Return (X, Y) of the center of cell containing provided text 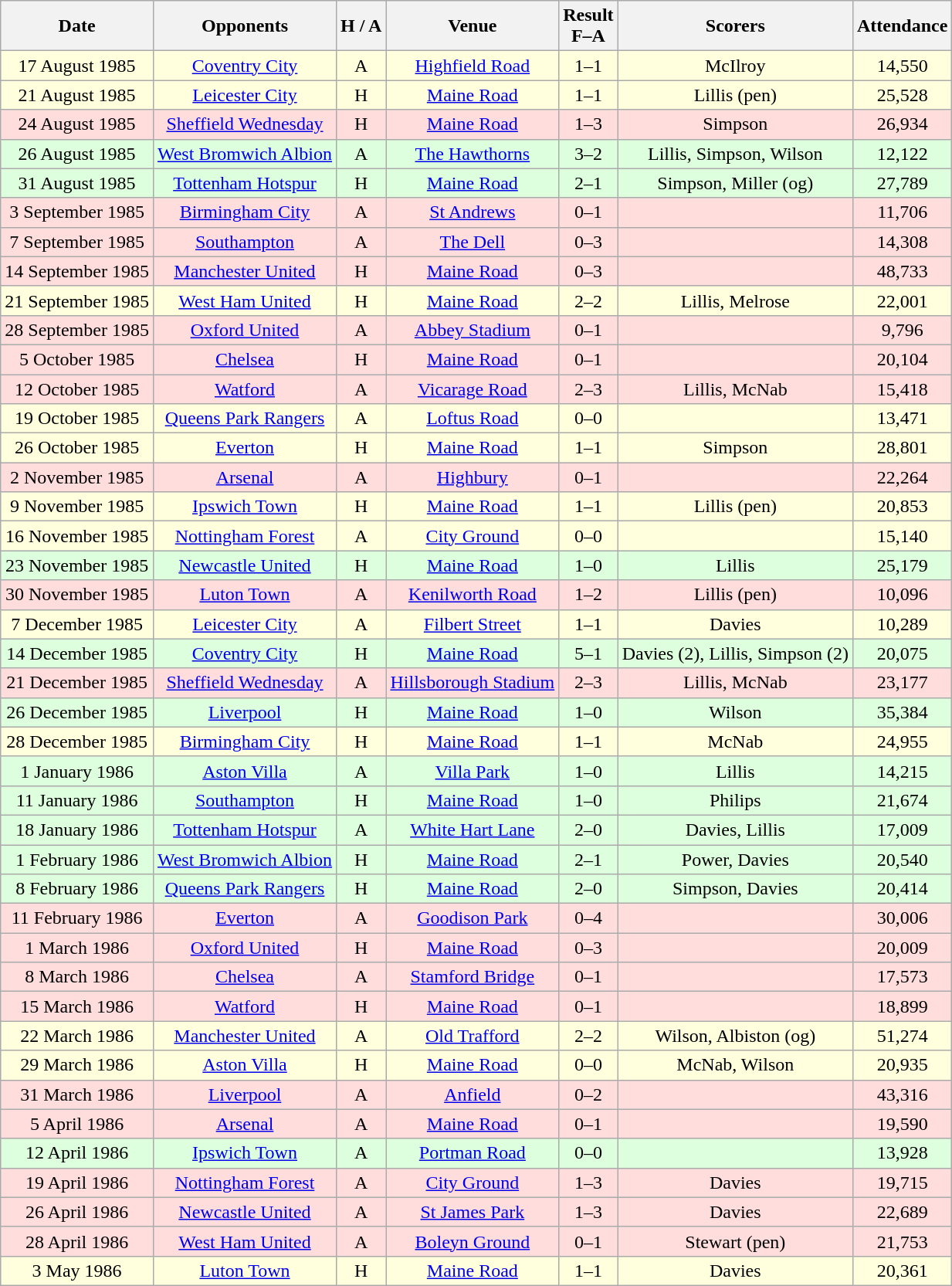
12 October 1985 (77, 389)
27,789 (902, 183)
5–1 (588, 653)
1 January 1986 (77, 771)
18,899 (902, 1006)
Filbert Street (473, 624)
0–4 (588, 918)
Highbury (473, 477)
Boleyn Ground (473, 1241)
20,540 (902, 860)
Loftus Road (473, 419)
20,414 (902, 889)
Goodison Park (473, 918)
12 April 1986 (77, 1153)
14,308 (902, 242)
28 April 1986 (77, 1241)
8 March 1986 (77, 977)
19,590 (902, 1124)
17 August 1985 (77, 66)
Stewart (pen) (735, 1241)
48,733 (902, 271)
Highfield Road (473, 66)
St James Park (473, 1212)
14 September 1985 (77, 271)
13,471 (902, 419)
Power, Davies (735, 860)
30 November 1985 (77, 595)
15,140 (902, 536)
31 March 1986 (77, 1094)
5 April 1986 (77, 1124)
Simpson, Davies (735, 889)
28 December 1985 (77, 741)
23,177 (902, 683)
19 October 1985 (77, 419)
22,264 (902, 477)
The Dell (473, 242)
Philips (735, 800)
9 November 1985 (77, 507)
Abbey Stadium (473, 330)
26,934 (902, 124)
Davies (2), Lillis, Simpson (2) (735, 653)
29 March 1986 (77, 1065)
20,935 (902, 1065)
1 February 1986 (77, 860)
11,706 (902, 212)
3 May 1986 (77, 1271)
21,674 (902, 800)
McIlroy (735, 66)
24,955 (902, 741)
8 February 1986 (77, 889)
3–2 (588, 154)
McNab (735, 741)
23 November 1985 (77, 565)
Wilson, Albiston (og) (735, 1036)
19 April 1986 (77, 1183)
Scorers (735, 26)
Simpson, Miller (og) (735, 183)
25,179 (902, 565)
7 December 1985 (77, 624)
12,122 (902, 154)
Attendance (902, 26)
26 October 1985 (77, 448)
1–2 (588, 595)
10,289 (902, 624)
16 November 1985 (77, 536)
McNab, Wilson (735, 1065)
14,215 (902, 771)
10,096 (902, 595)
22,689 (902, 1212)
14,550 (902, 66)
22 March 1986 (77, 1036)
Portman Road (473, 1153)
20,104 (902, 359)
Date (77, 26)
11 February 1986 (77, 918)
11 January 1986 (77, 800)
19,715 (902, 1183)
0–2 (588, 1094)
26 December 1985 (77, 712)
14 December 1985 (77, 653)
20,075 (902, 653)
17,009 (902, 830)
26 August 1985 (77, 154)
5 October 1985 (77, 359)
28 September 1985 (77, 330)
Davies, Lillis (735, 830)
31 August 1985 (77, 183)
35,384 (902, 712)
Stamford Bridge (473, 977)
Venue (473, 26)
24 August 1985 (77, 124)
Opponents (244, 26)
7 September 1985 (77, 242)
Lillis, Simpson, Wilson (735, 154)
1 March 1986 (77, 948)
2 November 1985 (77, 477)
20,009 (902, 948)
9,796 (902, 330)
ResultF–A (588, 26)
20,361 (902, 1271)
51,274 (902, 1036)
22,001 (902, 300)
26 April 1986 (77, 1212)
H / A (361, 26)
3 September 1985 (77, 212)
Hillsborough Stadium (473, 683)
Wilson (735, 712)
21 August 1985 (77, 95)
18 January 1986 (77, 830)
Kenilworth Road (473, 595)
25,528 (902, 95)
The Hawthorns (473, 154)
17,573 (902, 977)
Old Trafford (473, 1036)
28,801 (902, 448)
Anfield (473, 1094)
Lillis, Melrose (735, 300)
15 March 1986 (77, 1006)
White Hart Lane (473, 830)
13,928 (902, 1153)
20,853 (902, 507)
30,006 (902, 918)
Villa Park (473, 771)
21 December 1985 (77, 683)
Vicarage Road (473, 389)
21 September 1985 (77, 300)
St Andrews (473, 212)
43,316 (902, 1094)
21,753 (902, 1241)
15,418 (902, 389)
